Locate the cell with the specified text and output its [X, Y] center coordinate. 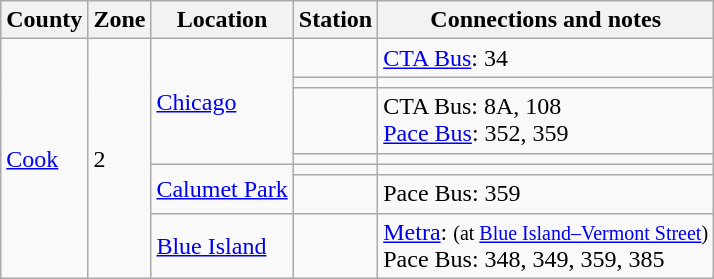
Metra: (at Blue Island–Vermont Street) Pace Bus: 348, 349, 359, 385 [546, 246]
County [44, 20]
Zone [120, 20]
Pace Bus: 359 [546, 194]
Connections and notes [546, 20]
CTA Bus: 8A, 108 Pace Bus: 352, 359 [546, 120]
CTA Bus: 34 [546, 58]
Cook [44, 158]
Station [335, 20]
Chicago [222, 102]
Location [222, 20]
Calumet Park [222, 188]
2 [120, 158]
Blue Island [222, 246]
